Output the (x, y) coordinate of the center of the cell containing the given text.  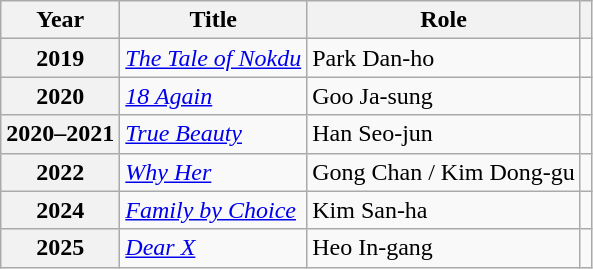
2022 (60, 172)
Park Dan-ho (444, 58)
Title (214, 20)
Heo In-gang (444, 248)
Family by Choice (214, 210)
True Beauty (214, 134)
Why Her (214, 172)
Gong Chan / Kim Dong-gu (444, 172)
2020 (60, 96)
Han Seo-jun (444, 134)
The Tale of Nokdu (214, 58)
Kim San-ha (444, 210)
Goo Ja-sung (444, 96)
Dear X (214, 248)
2025 (60, 248)
Role (444, 20)
2024 (60, 210)
2020–2021 (60, 134)
18 Again (214, 96)
Year (60, 20)
2019 (60, 58)
